Provide the (x, y) coordinate of the cell's center where the given text is located.  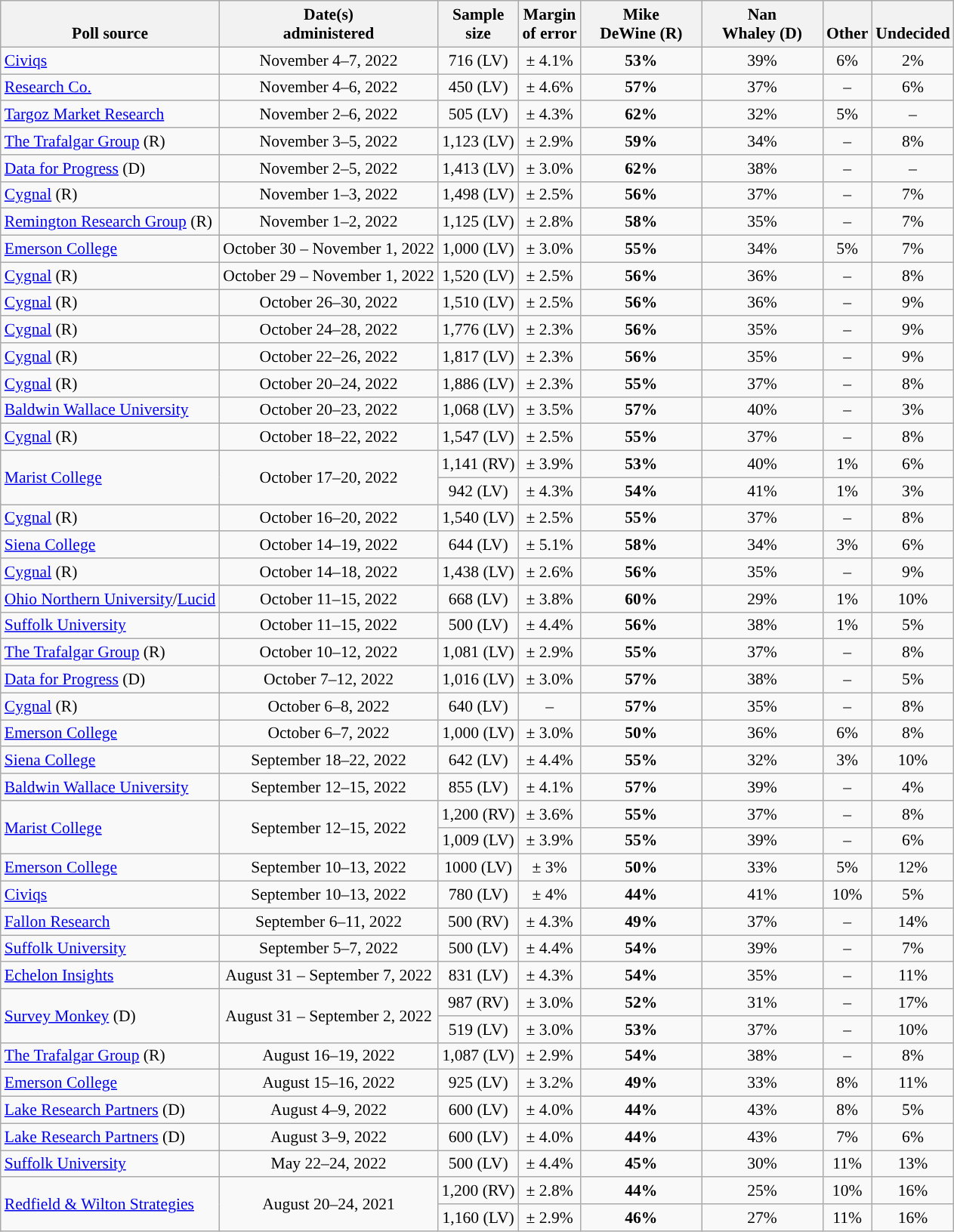
Redfield & Wilton Strategies (110, 1204)
August 20–24, 2021 (329, 1204)
October 6–7, 2022 (329, 733)
505 (LV) (479, 115)
12% (912, 868)
August 15–16, 2022 (329, 1083)
46% (641, 1218)
October 18–22, 2022 (329, 437)
45% (641, 1164)
September 5–7, 2022 (329, 949)
Echelon Insights (110, 976)
± 3.5% (550, 410)
Targoz Market Research (110, 115)
October 20–24, 2022 (329, 384)
November 1–3, 2022 (329, 195)
1,438 (LV) (479, 572)
November 2–5, 2022 (329, 168)
25% (762, 1191)
± 3% (550, 868)
1,413 (LV) (479, 168)
October 22–26, 2022 (329, 357)
1,068 (LV) (479, 410)
October 7–12, 2022 (329, 680)
October 14–18, 2022 (329, 572)
November 4–7, 2022 (329, 60)
November 3–5, 2022 (329, 141)
October 26–30, 2022 (329, 303)
1,520 (LV) (479, 276)
1,776 (LV) (479, 330)
October 24–28, 2022 (329, 330)
668 (LV) (479, 599)
60% (641, 599)
August 31 – September 2, 2022 (329, 1015)
1,886 (LV) (479, 384)
October 30 – November 1, 2022 (329, 249)
987 (RV) (479, 1002)
716 (LV) (479, 60)
September 18–22, 2022 (329, 761)
Other (847, 24)
450 (LV) (479, 88)
1,009 (LV) (479, 841)
Ohio Northern University/Lucid (110, 599)
October 20–23, 2022 (329, 410)
644 (LV) (479, 545)
31% (762, 1002)
Research Co. (110, 88)
52% (641, 1002)
17% (912, 1002)
October 6–8, 2022 (329, 706)
Fallon Research (110, 922)
May 22–24, 2022 (329, 1164)
642 (LV) (479, 761)
± 2.6% (550, 572)
640 (LV) (479, 706)
29% (762, 599)
30% (762, 1164)
NanWhaley (D) (762, 24)
August 31 – September 7, 2022 (329, 976)
± 3.6% (550, 814)
1,547 (LV) (479, 437)
1,123 (LV) (479, 141)
Poll source (110, 24)
14% (912, 922)
November 4–6, 2022 (329, 88)
Date(s)administered (329, 24)
1,498 (LV) (479, 195)
October 29 – November 1, 2022 (329, 276)
1,141 (RV) (479, 465)
2% (912, 60)
925 (LV) (479, 1083)
October 10–12, 2022 (329, 653)
± 3.8% (550, 599)
August 4–9, 2022 (329, 1110)
± 4.6% (550, 88)
Survey Monkey (D) (110, 1015)
± 4% (550, 895)
59% (641, 141)
1,817 (LV) (479, 357)
± 3.2% (550, 1083)
November 1–2, 2022 (329, 222)
Marginof error (550, 24)
MikeDeWine (R) (641, 24)
August 3–9, 2022 (329, 1137)
Undecided (912, 24)
1,125 (LV) (479, 222)
1,016 (LV) (479, 680)
1000 (LV) (479, 868)
4% (912, 787)
831 (LV) (479, 976)
Samplesize (479, 24)
27% (762, 1218)
1,081 (LV) (479, 653)
November 2–6, 2022 (329, 115)
1,510 (LV) (479, 303)
942 (LV) (479, 491)
13% (912, 1164)
1,540 (LV) (479, 518)
August 16–19, 2022 (329, 1056)
500 (RV) (479, 922)
October 14–19, 2022 (329, 545)
1,160 (LV) (479, 1218)
Remington Research Group (R) (110, 222)
855 (LV) (479, 787)
September 6–11, 2022 (329, 922)
± 5.1% (550, 545)
780 (LV) (479, 895)
October 17–20, 2022 (329, 477)
519 (LV) (479, 1030)
October 16–20, 2022 (329, 518)
1,087 (LV) (479, 1056)
